Provide the (x, y) coordinate of the cell's center where the given text is located.  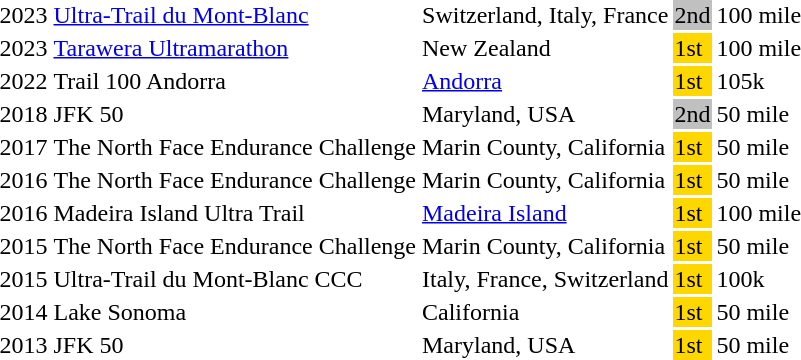
Madeira Island (546, 213)
Andorra (546, 81)
Italy, France, Switzerland (546, 279)
Tarawera Ultramarathon (235, 48)
California (546, 312)
Switzerland, Italy, France (546, 15)
Ultra-Trail du Mont-Blanc CCC (235, 279)
Madeira Island Ultra Trail (235, 213)
Lake Sonoma (235, 312)
New Zealand (546, 48)
Trail 100 Andorra (235, 81)
Ultra-Trail du Mont-Blanc (235, 15)
